Identify which cell holds the provided text, then report its (x, y) central coordinate. 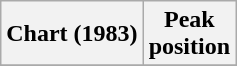
Peakposition (189, 34)
Chart (1983) (72, 34)
